Extract the (X, Y) coordinate from the center of the cell holding the provided text.  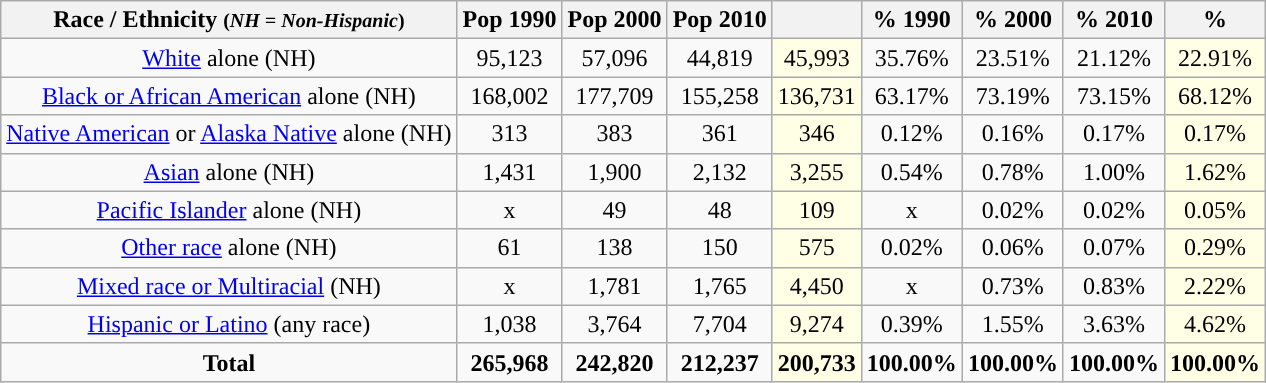
4,450 (816, 286)
Mixed race or Multiracial (NH) (229, 286)
Other race alone (NH) (229, 248)
Asian alone (NH) (229, 172)
2.22% (1214, 286)
45,993 (816, 58)
150 (720, 248)
0.54% (912, 172)
155,258 (720, 96)
9,274 (816, 324)
1,765 (720, 286)
136,731 (816, 96)
23.51% (1012, 58)
0.12% (912, 134)
22.91% (1214, 58)
White alone (NH) (229, 58)
109 (816, 210)
Black or African American alone (NH) (229, 96)
68.12% (1214, 96)
346 (816, 134)
2,132 (720, 172)
242,820 (614, 362)
% 1990 (912, 20)
% 2000 (1012, 20)
0.73% (1012, 286)
Race / Ethnicity (NH = Non-Hispanic) (229, 20)
0.05% (1214, 210)
Pop 2000 (614, 20)
44,819 (720, 58)
138 (614, 248)
177,709 (614, 96)
95,123 (510, 58)
3,255 (816, 172)
1.55% (1012, 324)
Hispanic or Latino (any race) (229, 324)
Total (229, 362)
Pop 1990 (510, 20)
0.39% (912, 324)
7,704 (720, 324)
3.63% (1114, 324)
73.15% (1114, 96)
0.07% (1114, 248)
61 (510, 248)
49 (614, 210)
1.62% (1214, 172)
1,431 (510, 172)
3,764 (614, 324)
575 (816, 248)
73.19% (1012, 96)
Pacific Islander alone (NH) (229, 210)
168,002 (510, 96)
4.62% (1214, 324)
0.83% (1114, 286)
21.12% (1114, 58)
35.76% (912, 58)
% (1214, 20)
57,096 (614, 58)
48 (720, 210)
Pop 2010 (720, 20)
0.16% (1012, 134)
1.00% (1114, 172)
313 (510, 134)
1,038 (510, 324)
383 (614, 134)
63.17% (912, 96)
0.78% (1012, 172)
% 2010 (1114, 20)
361 (720, 134)
212,237 (720, 362)
200,733 (816, 362)
1,900 (614, 172)
0.29% (1214, 248)
Native American or Alaska Native alone (NH) (229, 134)
1,781 (614, 286)
0.06% (1012, 248)
265,968 (510, 362)
